From the cell containing the given text, extract its center point as [X, Y] coordinate. 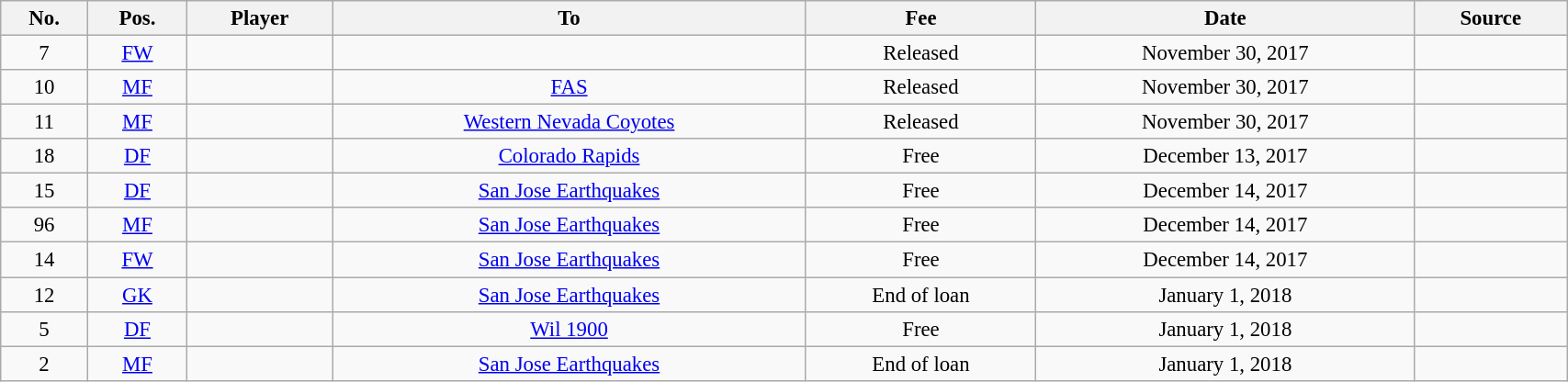
Fee [920, 18]
Player [260, 18]
Western Nevada Coyotes [570, 122]
10 [44, 87]
5 [44, 329]
14 [44, 260]
96 [44, 225]
Pos. [137, 18]
To [570, 18]
15 [44, 191]
Wil 1900 [570, 329]
Date [1225, 18]
18 [44, 156]
Source [1491, 18]
12 [44, 295]
No. [44, 18]
December 13, 2017 [1225, 156]
7 [44, 53]
11 [44, 122]
2 [44, 364]
GK [137, 295]
Colorado Rapids [570, 156]
FAS [570, 87]
